Determine the (X, Y) coordinate at the center of the cell enclosing the given text.  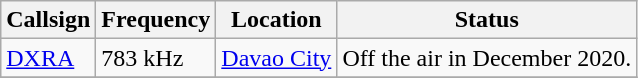
Off the air in December 2020. (487, 58)
Callsign (48, 20)
Status (487, 20)
783 kHz (156, 58)
Davao City (276, 58)
Frequency (156, 20)
Location (276, 20)
DXRA (48, 58)
